Detect which cell encompasses the target text, then output its (x, y) center coordinate. 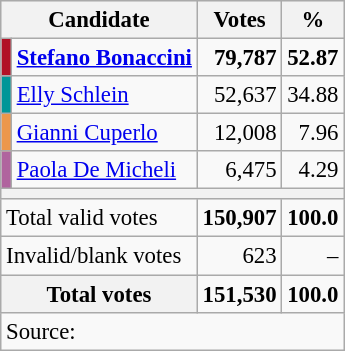
– (313, 256)
12,008 (240, 133)
Candidate (99, 20)
Votes (240, 20)
Total votes (99, 294)
151,530 (240, 294)
7.96 (313, 133)
150,907 (240, 219)
52.87 (313, 58)
34.88 (313, 95)
Stefano Bonaccini (104, 58)
Paola De Micheli (104, 170)
Gianni Cuperlo (104, 133)
52,637 (240, 95)
Source: (172, 331)
Elly Schlein (104, 95)
623 (240, 256)
Total valid votes (99, 219)
Invalid/blank votes (99, 256)
6,475 (240, 170)
4.29 (313, 170)
% (313, 20)
79,787 (240, 58)
